Extract the (X, Y) coordinate from the center of the cell holding the provided text.  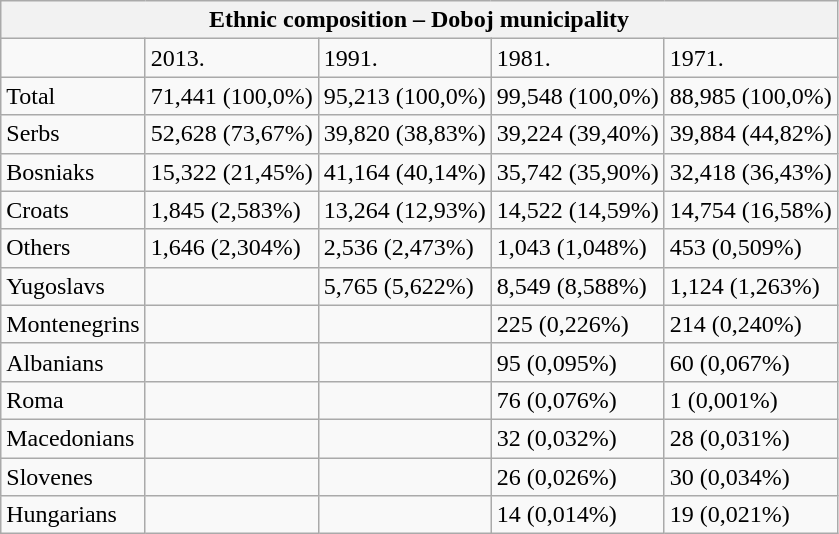
95 (0,095%) (578, 362)
28 (0,031%) (750, 438)
Total (73, 96)
Others (73, 248)
26 (0,026%) (578, 477)
88,985 (100,0%) (750, 96)
14,754 (16,58%) (750, 210)
35,742 (35,90%) (578, 172)
30 (0,034%) (750, 477)
2,536 (2,473%) (404, 248)
32,418 (36,43%) (750, 172)
14 (0,014%) (578, 515)
60 (0,067%) (750, 362)
95,213 (100,0%) (404, 96)
1,043 (1,048%) (578, 248)
Croats (73, 210)
Slovenes (73, 477)
Roma (73, 400)
13,264 (12,93%) (404, 210)
14,522 (14,59%) (578, 210)
71,441 (100,0%) (232, 96)
39,224 (39,40%) (578, 134)
453 (0,509%) (750, 248)
1991. (404, 58)
Ethnic composition – Doboj municipality (420, 20)
Serbs (73, 134)
Macedonians (73, 438)
2013. (232, 58)
1,124 (1,263%) (750, 286)
Montenegrins (73, 324)
1 (0,001%) (750, 400)
41,164 (40,14%) (404, 172)
52,628 (73,67%) (232, 134)
1,646 (2,304%) (232, 248)
Bosniaks (73, 172)
5,765 (5,622%) (404, 286)
Albanians (73, 362)
Yugoslavs (73, 286)
1,845 (2,583%) (232, 210)
32 (0,032%) (578, 438)
76 (0,076%) (578, 400)
Hungarians (73, 515)
214 (0,240%) (750, 324)
19 (0,021%) (750, 515)
39,884 (44,82%) (750, 134)
8,549 (8,588%) (578, 286)
225 (0,226%) (578, 324)
1971. (750, 58)
39,820 (38,83%) (404, 134)
1981. (578, 58)
99,548 (100,0%) (578, 96)
15,322 (21,45%) (232, 172)
